Find where the given text appears and provide that cell's center as [X, Y] coordinate. 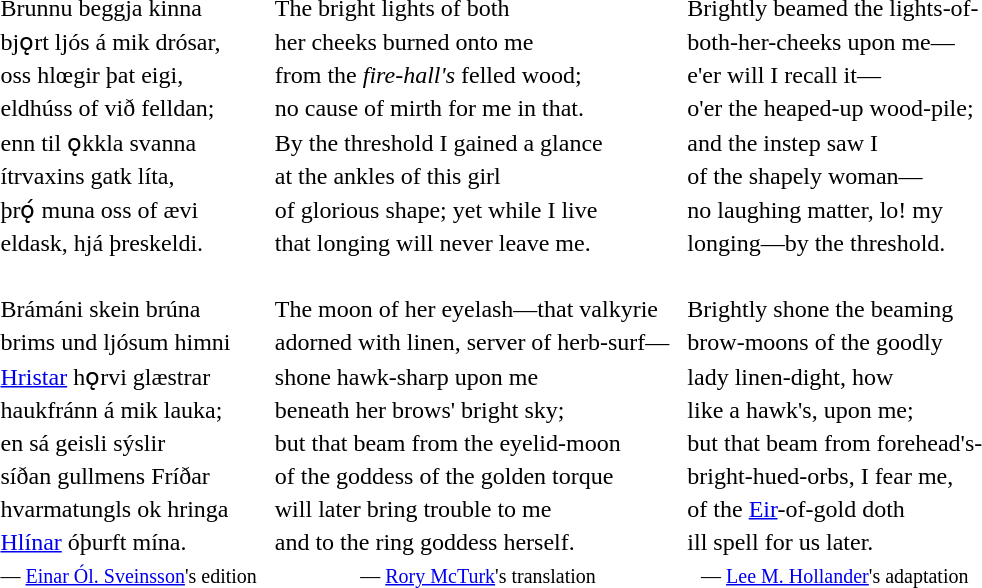
shone hawk-sharp upon me [478, 376]
By the threshold I gained a glance [478, 142]
but that beam from the eyelid-moon [478, 443]
and to the ring goddess herself. [478, 542]
at the ankles of this girl [478, 176]
of glorious shape; yet while I live [478, 210]
of the goddess of the golden torque [478, 476]
beneath her brows' bright sky; [478, 410]
from the fire-hall's felled wood; [478, 75]
no cause of mirth for me in that. [478, 109]
The moon of her eyelash—that valkyrie [478, 309]
will later bring trouble to me [478, 509]
adorned with linen, server of herb-surf— [478, 343]
that longing will never leave me. [478, 243]
her cheeks burned onto me [478, 42]
